Detect which cell encompasses the target text, then output its (X, Y) center coordinate. 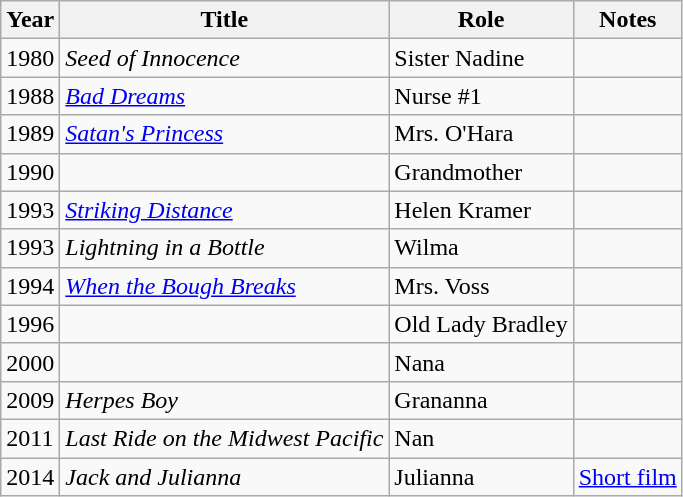
Grandmother (481, 172)
Role (481, 20)
Striking Distance (224, 210)
Nurse #1 (481, 96)
Old Lady Bradley (481, 324)
1990 (30, 172)
Wilma (481, 248)
2011 (30, 438)
Year (30, 20)
2000 (30, 362)
Nana (481, 362)
Notes (628, 20)
1994 (30, 286)
Title (224, 20)
2014 (30, 477)
Short film (628, 477)
Seed of Innocence (224, 58)
Lightning in a Bottle (224, 248)
1996 (30, 324)
Julianna (481, 477)
Helen Kramer (481, 210)
Mrs. O'Hara (481, 134)
2009 (30, 400)
Satan's Princess (224, 134)
Mrs. Voss (481, 286)
Herpes Boy (224, 400)
When the Bough Breaks (224, 286)
Bad Dreams (224, 96)
Last Ride on the Midwest Pacific (224, 438)
Nan (481, 438)
1988 (30, 96)
Grananna (481, 400)
Jack and Julianna (224, 477)
1989 (30, 134)
Sister Nadine (481, 58)
1980 (30, 58)
